Provide the [X, Y] coordinate of the cell's center where the given text is located.  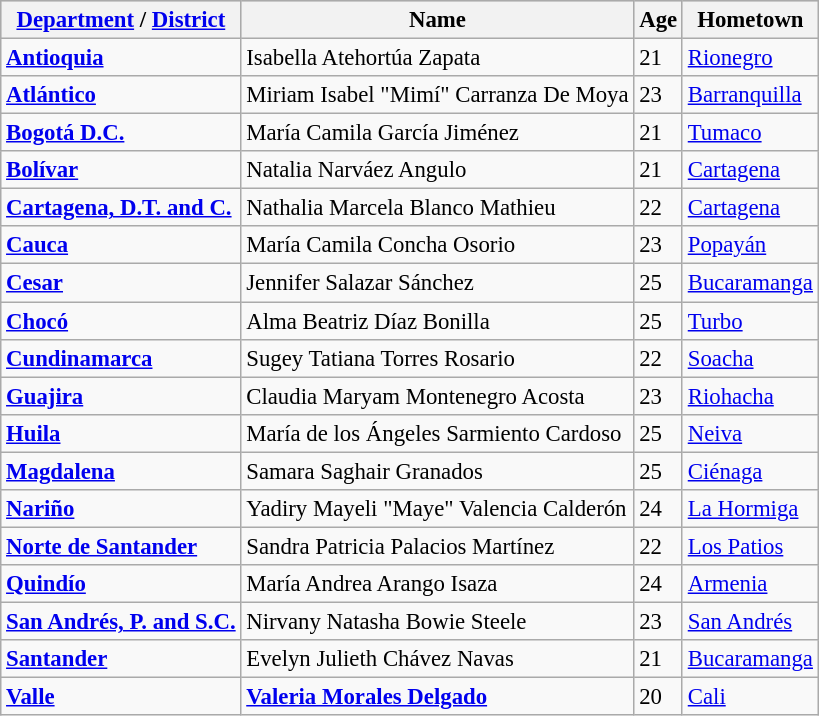
María Camila Concha Osorio [438, 245]
20 [658, 697]
Evelyn Julieth Chávez Navas [438, 659]
María Andrea Arango Isaza [438, 584]
Name [438, 20]
Department / District [121, 20]
Santander [121, 659]
Popayán [750, 245]
Armenia [750, 584]
Age [658, 20]
Miriam Isabel "Mimí" Carranza De Moya [438, 95]
Sugey Tatiana Torres Rosario [438, 358]
Guajira [121, 396]
Magdalena [121, 471]
La Hormiga [750, 509]
Cartagena, D.T. and C. [121, 208]
Bolívar [121, 170]
Atlántico [121, 95]
Bogotá D.C. [121, 133]
Neiva [750, 433]
Quindío [121, 584]
Valeria Morales Delgado [438, 697]
Soacha [750, 358]
Samara Saghair Granados [438, 471]
María Camila García Jiménez [438, 133]
Nathalia Marcela Blanco Mathieu [438, 208]
Tumaco [750, 133]
Jennifer Salazar Sánchez [438, 283]
Los Patios [750, 546]
Cauca [121, 245]
Turbo [750, 321]
Barranquilla [750, 95]
Cali [750, 697]
Antioquia [121, 58]
Huila [121, 433]
Alma Beatriz Díaz Bonilla [438, 321]
San Andrés [750, 621]
Norte de Santander [121, 546]
Sandra Patricia Palacios Martínez [438, 546]
Valle [121, 697]
Natalia Narváez Angulo [438, 170]
Ciénaga [750, 471]
Isabella Atehortúa Zapata [438, 58]
San Andrés, P. and S.C. [121, 621]
Rionegro [750, 58]
María de los Ángeles Sarmiento Cardoso [438, 433]
Nirvany Natasha Bowie Steele [438, 621]
Riohacha [750, 396]
Yadiry Mayeli "Maye" Valencia Calderón [438, 509]
Cesar [121, 283]
Nariño [121, 509]
Cundinamarca [121, 358]
Hometown [750, 20]
Claudia Maryam Montenegro Acosta [438, 396]
Chocó [121, 321]
